Return the [X, Y] coordinate for the center point of the cell that contains the specified text.  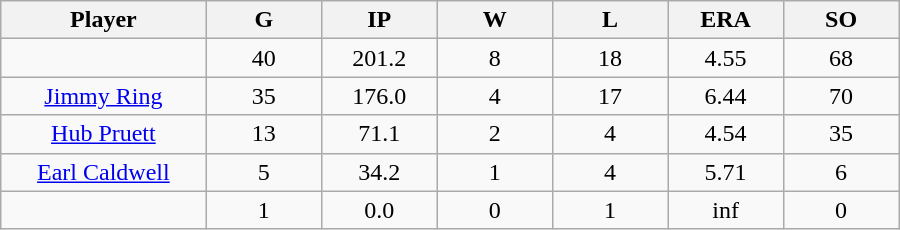
4.55 [726, 58]
8 [494, 58]
Hub Pruett [104, 134]
70 [841, 96]
L [610, 20]
201.2 [378, 58]
6 [841, 172]
0.0 [378, 210]
4.54 [726, 134]
SO [841, 20]
2 [494, 134]
G [264, 20]
71.1 [378, 134]
17 [610, 96]
40 [264, 58]
W [494, 20]
Player [104, 20]
34.2 [378, 172]
68 [841, 58]
inf [726, 210]
Earl Caldwell [104, 172]
13 [264, 134]
176.0 [378, 96]
ERA [726, 20]
6.44 [726, 96]
5.71 [726, 172]
Jimmy Ring [104, 96]
5 [264, 172]
IP [378, 20]
18 [610, 58]
